Detect which cell encompasses the target text, then output its (X, Y) center coordinate. 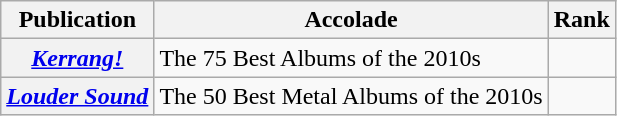
Rank (582, 20)
Louder Sound (78, 96)
Accolade (351, 20)
The 50 Best Metal Albums of the 2010s (351, 96)
The 75 Best Albums of the 2010s (351, 58)
Publication (78, 20)
Kerrang! (78, 58)
